Capture the cell that displays the provided text and extract its [X, Y] central coordinate. 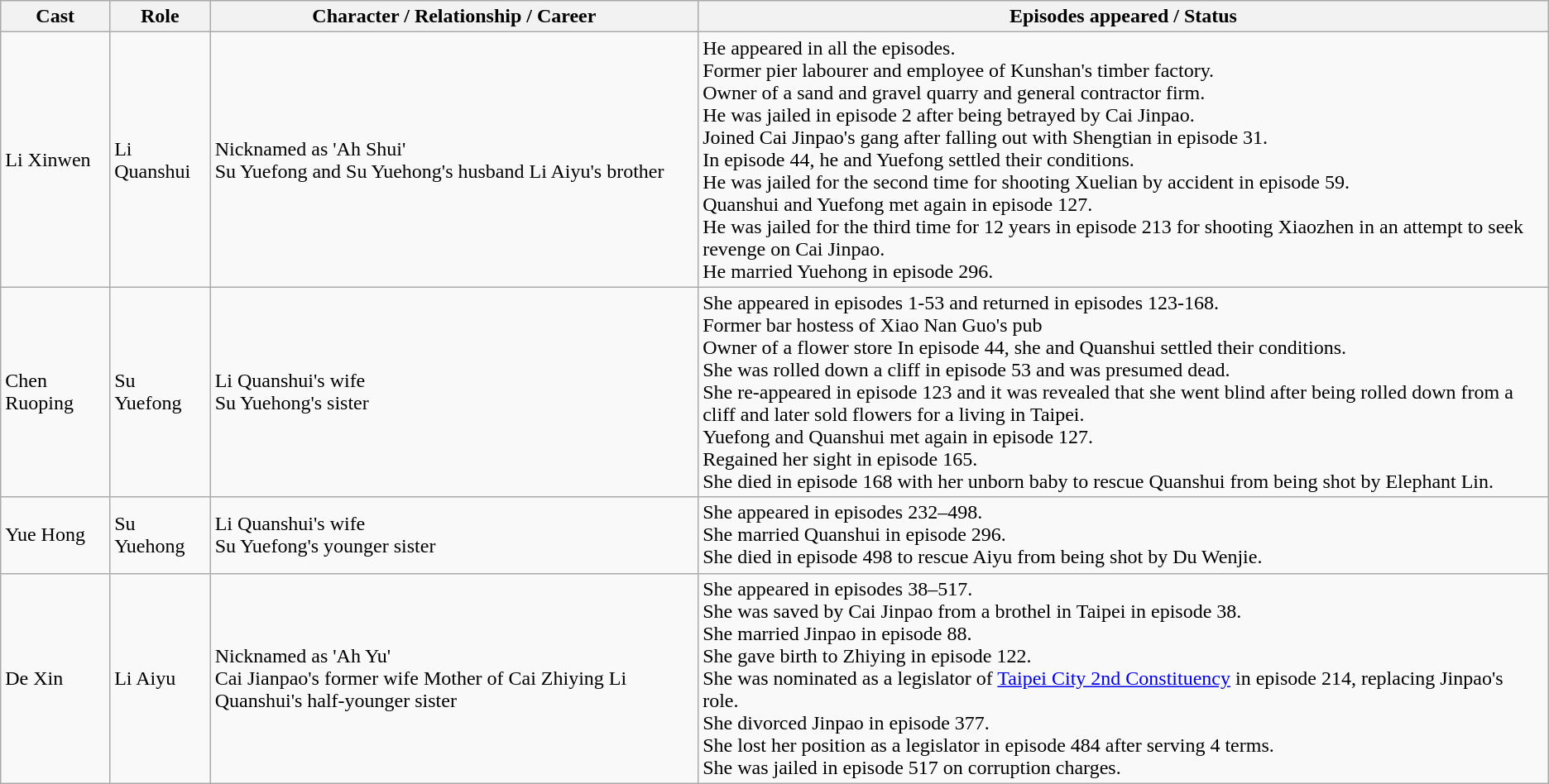
Nicknamed as 'Ah Shui'Su Yuefong and Su Yuehong's husband Li Aiyu's brother [454, 160]
De Xin [55, 678]
Li Quanshui's wifeSu Yuefong's younger sister [454, 535]
Su Yuefong [161, 392]
Episodes appeared / Status [1124, 17]
Su Yuehong [161, 535]
Li Xinwen [55, 160]
Li Quanshui [161, 160]
Li Aiyu [161, 678]
Nicknamed as 'Ah Yu'Cai Jianpao's former wife Mother of Cai Zhiying Li Quanshui's half-younger sister [454, 678]
Chen Ruoping [55, 392]
Cast [55, 17]
Character / Relationship / Career [454, 17]
Role [161, 17]
She appeared in episodes 232–498.She married Quanshui in episode 296.She died in episode 498 to rescue Aiyu from being shot by Du Wenjie. [1124, 535]
Yue Hong [55, 535]
Li Quanshui's wifeSu Yuehong's sister [454, 392]
